Return the [x, y] coordinate for the center point of the cell that contains the specified text.  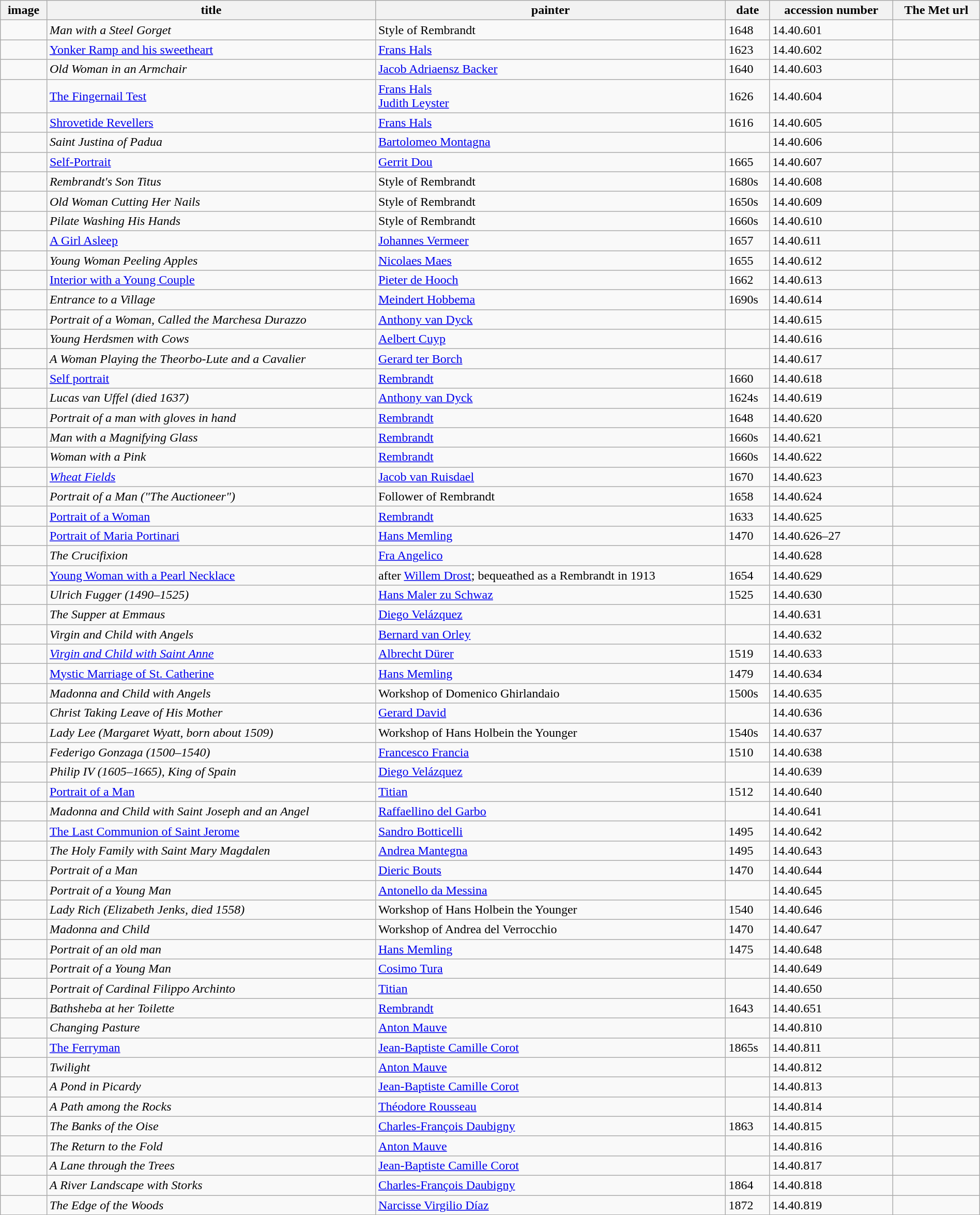
Hans Maler zu Schwaz [550, 595]
14.40.613 [831, 280]
Follower of Rembrandt [550, 496]
Jacob van Ruisdael [550, 477]
14.40.620 [831, 418]
1662 [747, 280]
14.40.816 [831, 1146]
14.40.649 [831, 969]
1640 [747, 69]
14.40.651 [831, 1008]
1670 [747, 477]
Wheat Fields [211, 477]
Fra Angelico [550, 555]
14.40.635 [831, 693]
image [24, 10]
The Banks of the Oise [211, 1126]
Old Woman in an Armchair [211, 69]
A Woman Playing the Theorbo-Lute and a Cavalier [211, 359]
Sandro Botticelli [550, 831]
14.40.642 [831, 831]
14.40.605 [831, 123]
14.40.604 [831, 96]
14.40.615 [831, 320]
14.40.636 [831, 713]
14.40.602 [831, 50]
Gerard David [550, 713]
Antonello da Messina [550, 890]
Francesco Francia [550, 752]
title [211, 10]
Lady Lee (Margaret Wyatt, born about 1509) [211, 733]
14.40.813 [831, 1087]
1626 [747, 96]
14.40.639 [831, 772]
Federigo Gonzaga (1500–1540) [211, 752]
14.40.811 [831, 1047]
14.40.646 [831, 910]
Portrait of a Woman, Called the Marchesa Durazzo [211, 320]
1540s [747, 733]
14.40.629 [831, 575]
Shrovetide Revellers [211, 123]
Saint Justina of Padua [211, 142]
Yonker Ramp and his sweetheart [211, 50]
Pilate Washing His Hands [211, 221]
A Path among the Rocks [211, 1106]
1863 [747, 1126]
Portrait of a man with gloves in hand [211, 418]
Pieter de Hooch [550, 280]
14.40.606 [831, 142]
Aelbert Cuyp [550, 339]
14.40.630 [831, 595]
1525 [747, 595]
A Girl Asleep [211, 240]
1665 [747, 162]
Albrecht Dürer [550, 654]
14.40.628 [831, 555]
14.40.634 [831, 674]
Portrait of Maria Portinari [211, 536]
Portrait of an old man [211, 949]
Woman with a Pink [211, 457]
Ulrich Fugger (1490–1525) [211, 595]
Portrait of a Woman [211, 516]
14.40.812 [831, 1067]
14.40.645 [831, 890]
1650s [747, 201]
A Lane through the Trees [211, 1165]
Man with a Steel Gorget [211, 30]
Bernard van Orley [550, 634]
14.40.607 [831, 162]
The Crucifixion [211, 555]
Mystic Marriage of St. Catherine [211, 674]
Young Herdsmen with Cows [211, 339]
14.40.622 [831, 457]
Young Woman with a Pearl Necklace [211, 575]
1865s [747, 1047]
Lady Rich (Elizabeth Jenks, died 1558) [211, 910]
14.40.814 [831, 1106]
Cosimo Tura [550, 969]
Twilight [211, 1067]
The Holy Family with Saint Mary Magdalen [211, 850]
Workshop of Domenico Ghirlandaio [550, 693]
14.40.648 [831, 949]
The Return to the Fold [211, 1146]
A Pond in Picardy [211, 1087]
1654 [747, 575]
14.40.617 [831, 359]
1510 [747, 752]
Entrance to a Village [211, 300]
1540 [747, 910]
The Edge of the Woods [211, 1205]
1479 [747, 674]
Gerard ter Borch [550, 359]
The Ferryman [211, 1047]
The Met url [937, 10]
1872 [747, 1205]
Bathsheba at her Toilette [211, 1008]
14.40.650 [831, 989]
Jacob Adriaensz Backer [550, 69]
14.40.625 [831, 516]
Nicolaes Maes [550, 260]
14.40.632 [831, 634]
14.40.638 [831, 752]
1657 [747, 240]
14.40.609 [831, 201]
1655 [747, 260]
14.40.641 [831, 811]
14.40.612 [831, 260]
Johannes Vermeer [550, 240]
Théodore Rousseau [550, 1106]
Young Woman Peeling Apples [211, 260]
Gerrit Dou [550, 162]
Frans HalsJudith Leyster [550, 96]
Virgin and Child with Angels [211, 634]
1616 [747, 123]
1864 [747, 1185]
14.40.608 [831, 181]
The Supper at Emmaus [211, 615]
14.40.810 [831, 1028]
14.40.640 [831, 792]
1624s [747, 398]
14.40.633 [831, 654]
painter [550, 10]
Meindert Hobbema [550, 300]
14.40.610 [831, 221]
Christ Taking Leave of His Mother [211, 713]
Old Woman Cutting Her Nails [211, 201]
1660 [747, 378]
14.40.623 [831, 477]
1500s [747, 693]
date [747, 10]
1690s [747, 300]
14.40.631 [831, 615]
1475 [747, 949]
Self portrait [211, 378]
Madonna and Child with Angels [211, 693]
14.40.819 [831, 1205]
1623 [747, 50]
14.40.616 [831, 339]
14.40.818 [831, 1185]
14.40.621 [831, 437]
Self-Portrait [211, 162]
Portrait of Cardinal Filippo Archinto [211, 989]
The Fingernail Test [211, 96]
1643 [747, 1008]
14.40.643 [831, 850]
Narcisse Virgilio Díaz [550, 1205]
Madonna and Child with Saint Joseph and an Angel [211, 811]
14.40.817 [831, 1165]
Lucas van Uffel (died 1637) [211, 398]
Workshop of Andrea del Verrocchio [550, 930]
accession number [831, 10]
14.40.611 [831, 240]
Portrait of a Man ("The Auctioneer") [211, 496]
Interior with a Young Couple [211, 280]
Rembrandt's Son Titus [211, 181]
Bartolomeo Montagna [550, 142]
Changing Pasture [211, 1028]
14.40.601 [831, 30]
Virgin and Child with Saint Anne [211, 654]
14.40.624 [831, 496]
1658 [747, 496]
14.40.647 [831, 930]
14.40.614 [831, 300]
1680s [747, 181]
Andrea Mantegna [550, 850]
14.40.644 [831, 870]
14.40.637 [831, 733]
14.40.618 [831, 378]
1512 [747, 792]
14.40.815 [831, 1126]
Madonna and Child [211, 930]
Philip IV (1605–1665), King of Spain [211, 772]
after Willem Drost; bequeathed as a Rembrandt in 1913 [550, 575]
Dieric Bouts [550, 870]
14.40.603 [831, 69]
1633 [747, 516]
1519 [747, 654]
14.40.619 [831, 398]
Man with a Magnifying Glass [211, 437]
Raffaellino del Garbo [550, 811]
14.40.626–27 [831, 536]
A River Landscape with Storks [211, 1185]
The Last Communion of Saint Jerome [211, 831]
